Search for the cell housing the specified text and yield its (x, y) center coordinate. 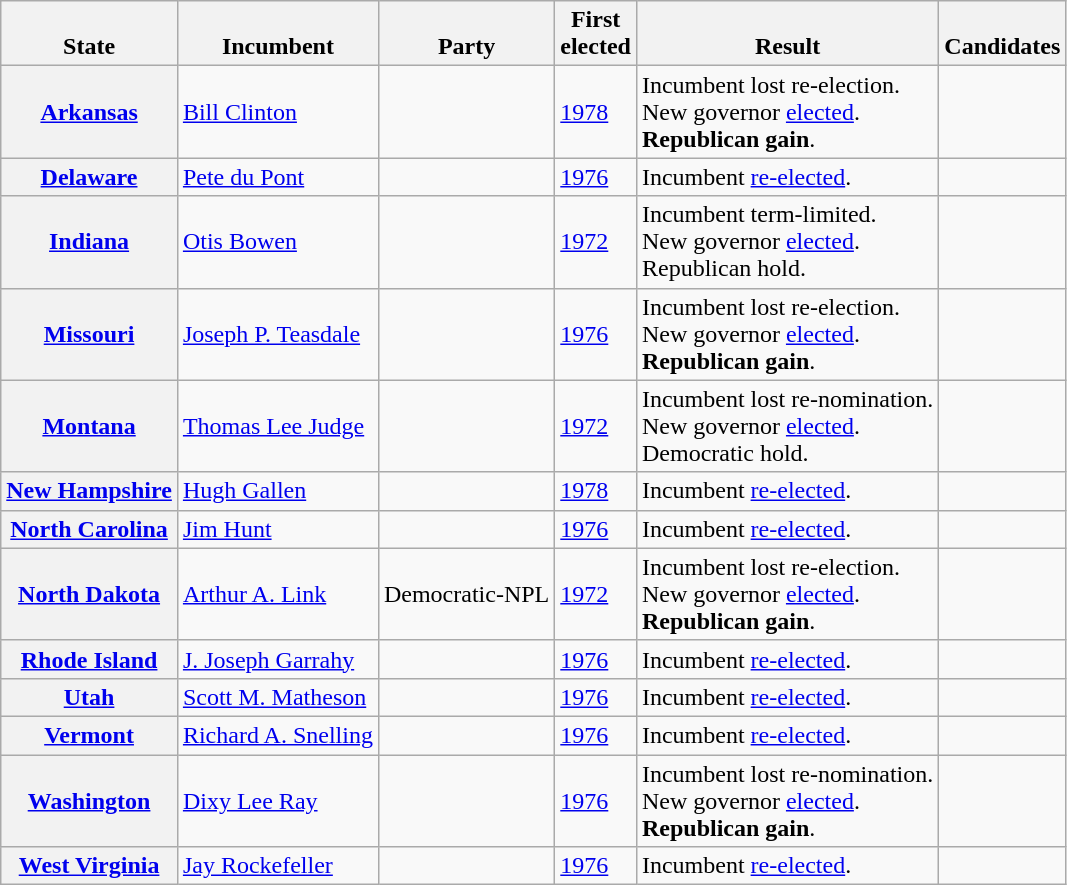
Arthur A. Link (278, 594)
Arkansas (90, 112)
Result (787, 34)
Scott M. Matheson (278, 697)
Pete du Pont (278, 177)
Joseph P. Teasdale (278, 334)
Indiana (90, 242)
Washington (90, 800)
Incumbent term-limited. New governor elected. Republican hold. (787, 242)
Jay Rockefeller (278, 866)
Jim Hunt (278, 529)
Delaware (90, 177)
Missouri (90, 334)
Incumbent lost re-nomination. New governor elected. Democratic hold. (787, 426)
Bill Clinton (278, 112)
Democratic-NPL (466, 594)
Utah (90, 697)
State (90, 34)
Dixy Lee Ray (278, 800)
North Carolina (90, 529)
New Hampshire (90, 491)
Firstelected (596, 34)
Thomas Lee Judge (278, 426)
North Dakota (90, 594)
Party (466, 34)
Hugh Gallen (278, 491)
Candidates (1002, 34)
Montana (90, 426)
Vermont (90, 735)
Incumbent (278, 34)
Otis Bowen (278, 242)
Incumbent lost re-nomination. New governor elected. Republican gain. (787, 800)
Rhode Island (90, 659)
J. Joseph Garrahy (278, 659)
Richard A. Snelling (278, 735)
West Virginia (90, 866)
